Provide the [X, Y] coordinate of the cell's center where the given text is located.  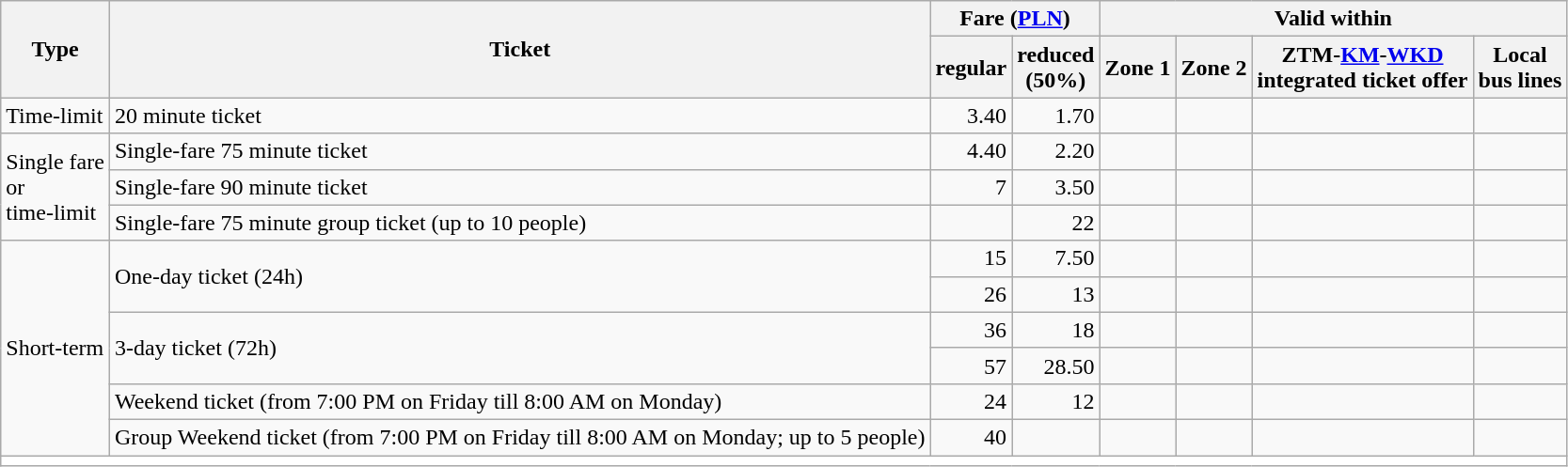
Group Weekend ticket (from 7:00 PM on Friday till 8:00 AM on Monday; up to 5 people) [519, 437]
40 [971, 437]
Valid within [1334, 19]
One-day ticket (24h) [519, 276]
18 [1055, 330]
24 [971, 401]
regular [971, 68]
Single-fare 75 minute group ticket (up to 10 people) [519, 223]
Weekend ticket (from 7:00 PM on Friday till 8:00 AM on Monday) [519, 401]
Short-term [55, 348]
3.50 [1055, 187]
3-day ticket (72h) [519, 348]
3.40 [971, 116]
Fare (PLN) [1015, 19]
Zone 1 [1138, 68]
26 [971, 294]
ZTM-KM-WKDintegrated ticket offer [1362, 68]
Single-fare 90 minute ticket [519, 187]
Zone 2 [1213, 68]
Single-fare 75 minute ticket [519, 151]
7.50 [1055, 258]
4.40 [971, 151]
Single fareortime-limit [55, 187]
1.70 [1055, 116]
2.20 [1055, 151]
Time-limit [55, 116]
28.50 [1055, 366]
Ticket [519, 49]
reduced(50%) [1055, 68]
Type [55, 49]
57 [971, 366]
Localbus lines [1520, 68]
15 [971, 258]
7 [971, 187]
12 [1055, 401]
22 [1055, 223]
20 minute ticket [519, 116]
36 [971, 330]
13 [1055, 294]
